Locate the cell with the specified text and output its (X, Y) center coordinate. 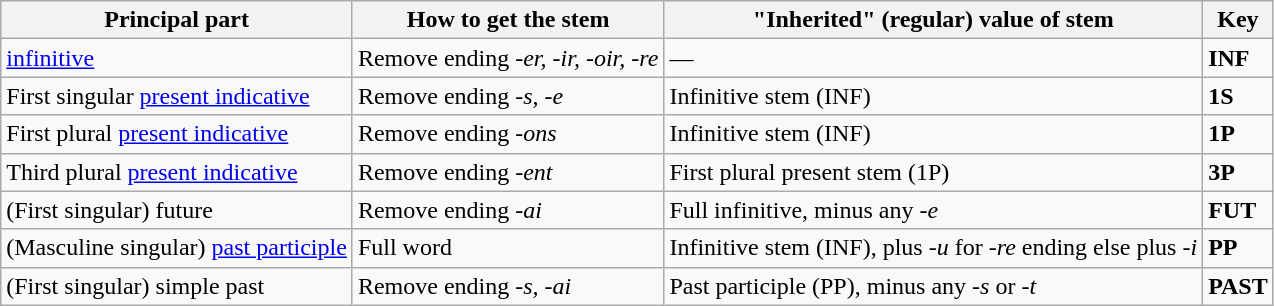
First plural present indicative (177, 134)
Third plural present indicative (177, 172)
(First singular) future (177, 210)
— (934, 58)
infinitive (177, 58)
First singular present indicative (177, 96)
First plural present stem (1P) (934, 172)
Key (1238, 20)
Principal part (177, 20)
INF (1238, 58)
3P (1238, 172)
Remove ending -s, -e (508, 96)
Remove ending -er, -ir, -oir, -re (508, 58)
Full infinitive, minus any -e (934, 210)
Remove ending -ent (508, 172)
"Inherited" (regular) value of stem (934, 20)
(First singular) simple past (177, 286)
1P (1238, 134)
(Masculine singular) past participle (177, 248)
How to get the stem (508, 20)
PAST (1238, 286)
Past participle (PP), minus any -s or -t (934, 286)
Remove ending -ai (508, 210)
1S (1238, 96)
Remove ending -ons (508, 134)
Full word (508, 248)
PP (1238, 248)
Remove ending -s, -ai (508, 286)
Infinitive stem (INF), plus -u for -re ending else plus -i (934, 248)
FUT (1238, 210)
